Pinpoint the cell where the given text exists, returning its [X, Y] midpoint coordinate. 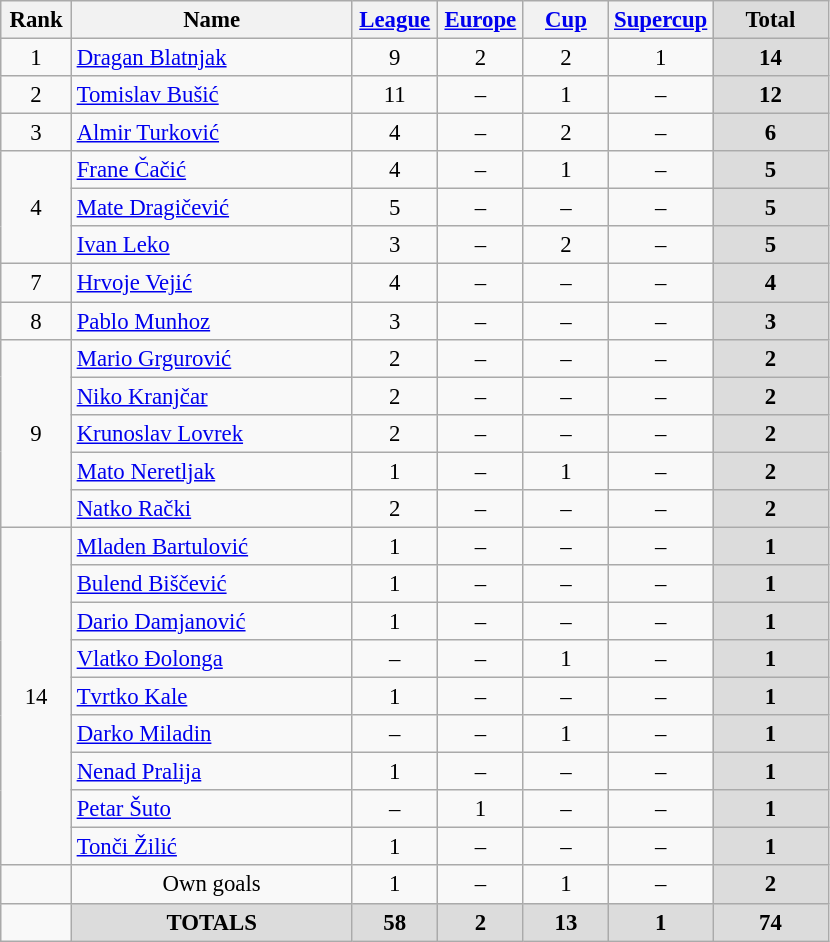
Tonči Žilić [212, 847]
Supercup [661, 20]
Mladen Bartulović [212, 546]
Mario Grgurović [212, 358]
8 [36, 321]
Petar Šuto [212, 809]
Natko Rački [212, 509]
Krunoslav Lovrek [212, 433]
11 [395, 95]
Pablo Munhoz [212, 321]
Niko Kranjčar [212, 396]
Vlatko Đolonga [212, 659]
League [395, 20]
Ivan Leko [212, 245]
Own goals [212, 885]
Mato Neretljak [212, 471]
TOTALS [212, 922]
Rank [36, 20]
Name [212, 20]
58 [395, 922]
Mate Dragičević [212, 208]
Tomislav Bušić [212, 95]
Darko Miladin [212, 734]
13 [566, 922]
Cup [566, 20]
Tvrtko Kale [212, 697]
12 [771, 95]
74 [771, 922]
Dragan Blatnjak [212, 58]
Bulend Biščević [212, 584]
Total [771, 20]
Frane Čačić [212, 170]
6 [771, 133]
Dario Damjanović [212, 621]
Europe [481, 20]
7 [36, 283]
Almir Turković [212, 133]
Nenad Pralija [212, 772]
Hrvoje Vejić [212, 283]
